Pinpoint the cell where the given text exists, returning its (x, y) midpoint coordinate. 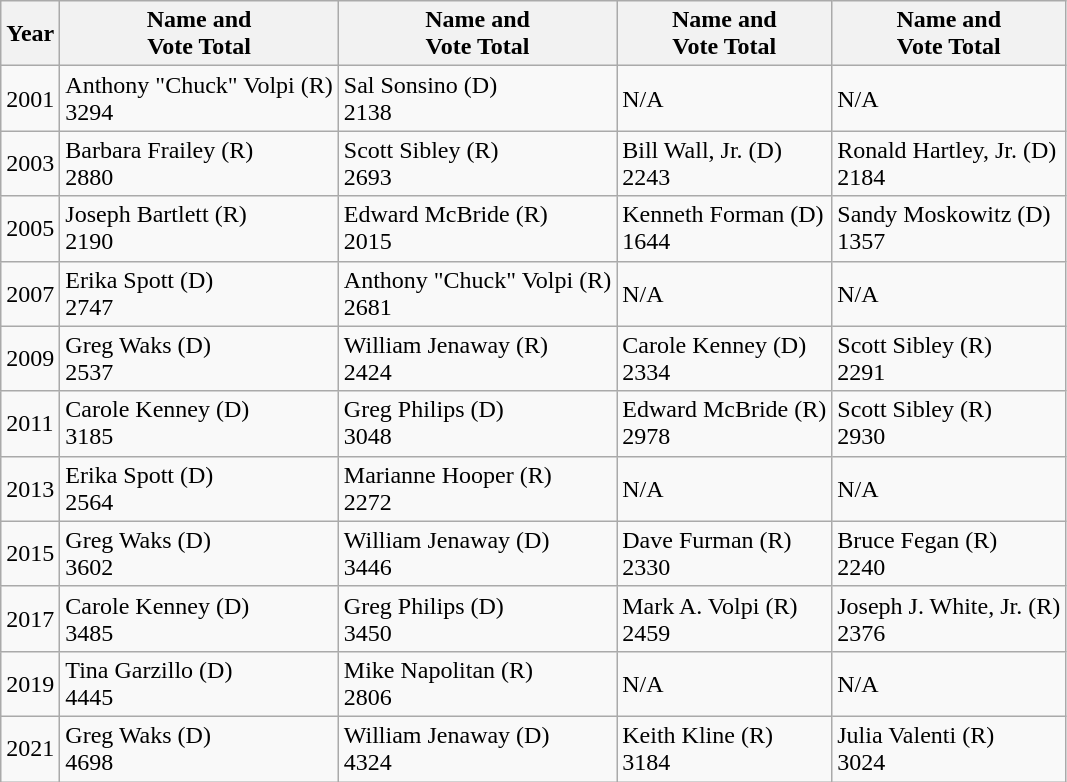
Scott Sibley (R)2291 (949, 358)
Anthony "Chuck" Volpi (R)3294 (199, 98)
Scott Sibley (R)2930 (949, 424)
Tina Garzillo (D)4445 (199, 684)
Mark A. Volpi (R)2459 (724, 618)
2021 (30, 748)
2001 (30, 98)
Anthony "Chuck" Volpi (R)2681 (477, 294)
William Jenaway (R)2424 (477, 358)
Ronald Hartley, Jr. (D)2184 (949, 164)
2003 (30, 164)
2011 (30, 424)
Carole Kenney (D)3485 (199, 618)
2013 (30, 488)
Julia Valenti (R)3024 (949, 748)
William Jenaway (D)3446 (477, 554)
2005 (30, 228)
William Jenaway (D)4324 (477, 748)
Keith Kline (R)3184 (724, 748)
Bruce Fegan (R)2240 (949, 554)
Dave Furman (R)2330 (724, 554)
Greg Philips (D)3048 (477, 424)
Joseph Bartlett (R)2190 (199, 228)
Carole Kenney (D)3185 (199, 424)
Sandy Moskowitz (D)1357 (949, 228)
Erika Spott (D)2564 (199, 488)
2009 (30, 358)
Greg Waks (D)2537 (199, 358)
Kenneth Forman (D)1644 (724, 228)
2019 (30, 684)
Mike Napolitan (R)2806 (477, 684)
Sal Sonsino (D)2138 (477, 98)
Year (30, 34)
2017 (30, 618)
Erika Spott (D)2747 (199, 294)
Edward McBride (R)2978 (724, 424)
2007 (30, 294)
Carole Kenney (D)2334 (724, 358)
Marianne Hooper (R)2272 (477, 488)
Edward McBride (R)2015 (477, 228)
2015 (30, 554)
Barbara Frailey (R)2880 (199, 164)
Greg Waks (D)3602 (199, 554)
Joseph J. White, Jr. (R)2376 (949, 618)
Scott Sibley (R)2693 (477, 164)
Greg Waks (D)4698 (199, 748)
Bill Wall, Jr. (D)2243 (724, 164)
Greg Philips (D)3450 (477, 618)
